Find where the given text appears and provide that cell's center as (x, y) coordinate. 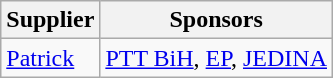
Supplier (50, 20)
Sponsors (216, 20)
PTT BiH, EP, JEDINA (216, 58)
Patrick (50, 58)
